Capture the cell that displays the provided text and extract its [x, y] central coordinate. 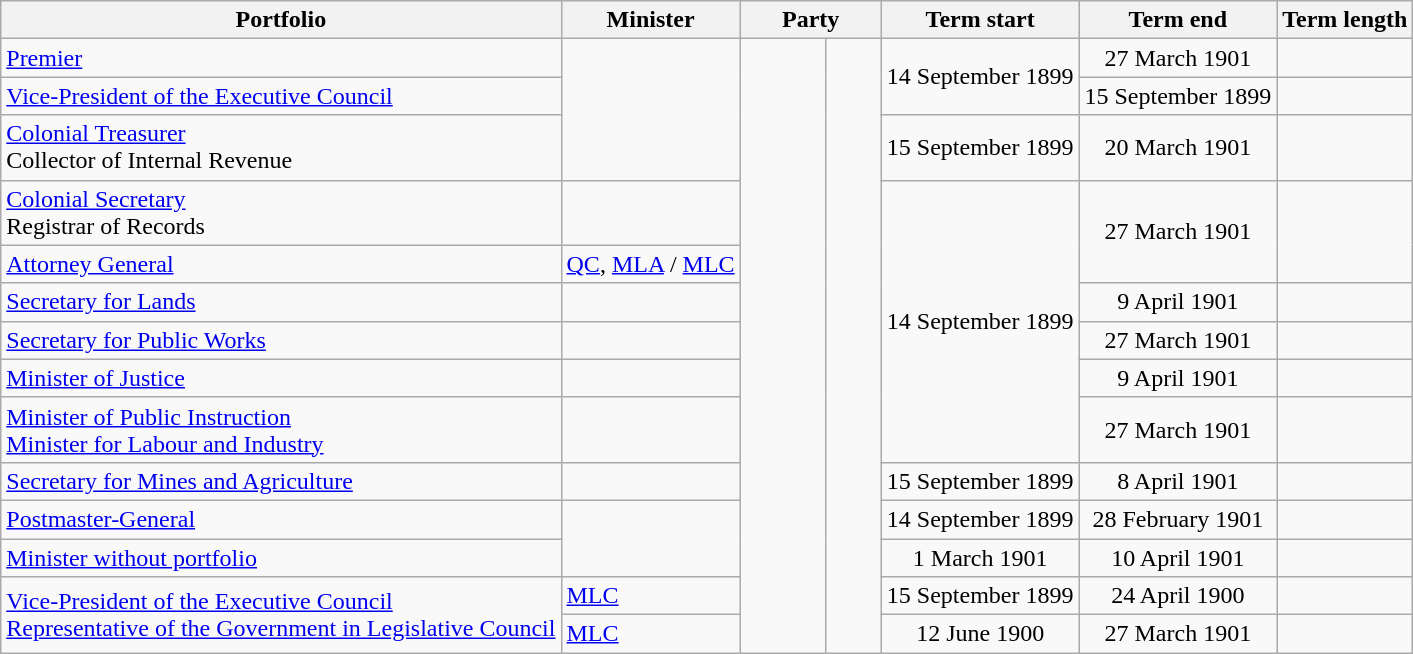
Party [810, 20]
Vice-President of the Executive CouncilRepresentative of the Government in Legislative Council [281, 615]
Vice-President of the Executive Council [281, 96]
Minister [650, 20]
Minister of Public InstructionMinister for Labour and Industry [281, 430]
Colonial SecretaryRegistrar of Records [281, 212]
12 June 1900 [980, 634]
Premier [281, 58]
20 March 1901 [1178, 148]
10 April 1901 [1178, 557]
Minister of Justice [281, 378]
Minister without portfolio [281, 557]
24 April 1900 [1178, 596]
8 April 1901 [1178, 481]
Colonial TreasurerCollector of Internal Revenue [281, 148]
Secretary for Public Works [281, 340]
1 March 1901 [980, 557]
Secretary for Lands [281, 302]
Portfolio [281, 20]
QC, MLA / MLC [650, 264]
Term start [980, 20]
Term length [1345, 20]
Attorney General [281, 264]
28 February 1901 [1178, 519]
Term end [1178, 20]
Postmaster-General [281, 519]
Secretary for Mines and Agriculture [281, 481]
